Scan for the cell matching the given text and deliver its [x, y] coordinate at center. 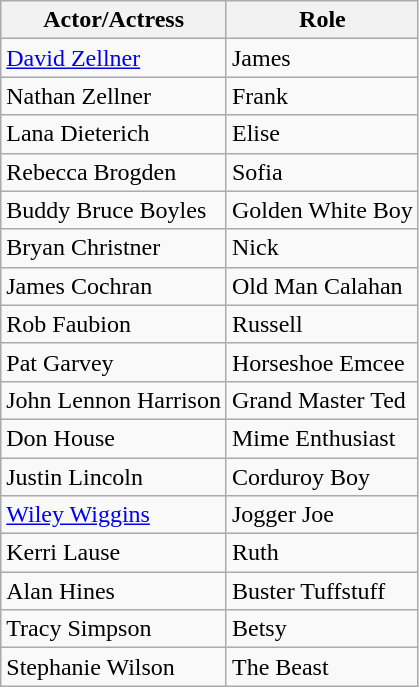
James Cochran [114, 286]
Jogger Joe [322, 515]
John Lennon Harrison [114, 400]
Stephanie Wilson [114, 667]
Grand Master Ted [322, 400]
Corduroy Boy [322, 477]
Justin Lincoln [114, 477]
Role [322, 20]
Wiley Wiggins [114, 515]
Golden White Boy [322, 210]
Ruth [322, 553]
Buddy Bruce Boyles [114, 210]
Bryan Christner [114, 248]
Sofia [322, 172]
Tracy Simpson [114, 629]
Alan Hines [114, 591]
Actor/Actress [114, 20]
David Zellner [114, 58]
Elise [322, 134]
James [322, 58]
Old Man Calahan [322, 286]
Betsy [322, 629]
The Beast [322, 667]
Pat Garvey [114, 362]
Rebecca Brogden [114, 172]
Nathan Zellner [114, 96]
Rob Faubion [114, 324]
Nick [322, 248]
Frank [322, 96]
Don House [114, 438]
Kerri Lause [114, 553]
Lana Dieterich [114, 134]
Buster Tuffstuff [322, 591]
Russell [322, 324]
Mime Enthusiast [322, 438]
Horseshoe Emcee [322, 362]
